Output the [X, Y] coordinate of the center of the cell containing the given text.  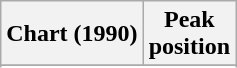
Chart (1990) [72, 34]
Peakposition [189, 34]
